Locate the cell with the specified text and output its [X, Y] center coordinate. 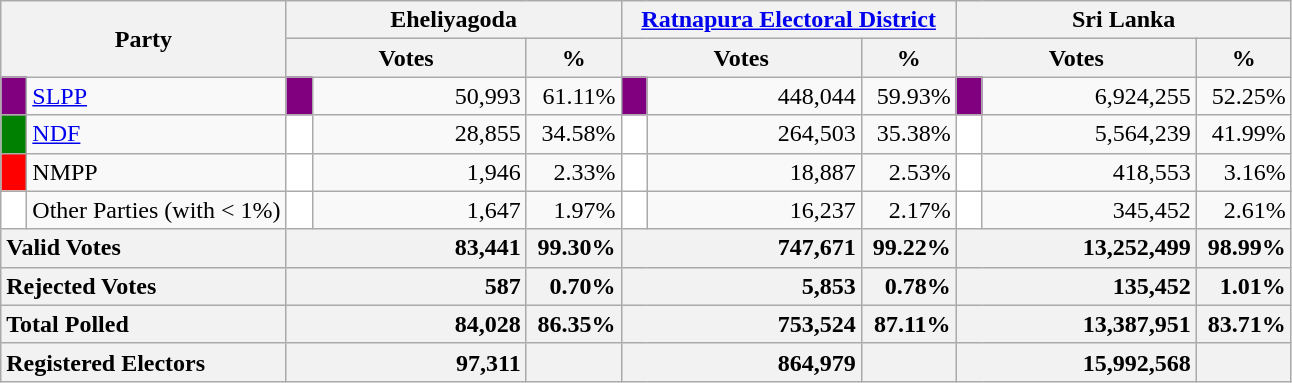
59.93% [908, 96]
Valid Votes [144, 248]
87.11% [908, 324]
3.16% [1244, 172]
587 [406, 286]
98.99% [1244, 248]
86.35% [574, 324]
Other Parties (with < 1%) [156, 210]
864,979 [741, 362]
264,503 [754, 134]
Ratnapura Electoral District [788, 20]
18,887 [754, 172]
2.33% [574, 172]
NMPP [156, 172]
1,647 [419, 210]
84,028 [406, 324]
345,452 [1089, 210]
1.01% [1244, 286]
418,553 [1089, 172]
15,992,568 [1076, 362]
SLPP [156, 96]
13,387,951 [1076, 324]
13,252,499 [1076, 248]
52.25% [1244, 96]
2.61% [1244, 210]
61.11% [574, 96]
448,044 [754, 96]
34.58% [574, 134]
Party [144, 39]
97,311 [406, 362]
99.22% [908, 248]
0.78% [908, 286]
Total Polled [144, 324]
6,924,255 [1089, 96]
2.53% [908, 172]
1,946 [419, 172]
Eheliyagoda [454, 20]
0.70% [574, 286]
Sri Lanka [1124, 20]
Rejected Votes [144, 286]
35.38% [908, 134]
753,524 [741, 324]
5,853 [741, 286]
83,441 [406, 248]
16,237 [754, 210]
NDF [156, 134]
1.97% [574, 210]
41.99% [1244, 134]
747,671 [741, 248]
2.17% [908, 210]
Registered Electors [144, 362]
83.71% [1244, 324]
50,993 [419, 96]
28,855 [419, 134]
135,452 [1076, 286]
5,564,239 [1089, 134]
99.30% [574, 248]
